Find where the given text appears and provide that cell's center as (x, y) coordinate. 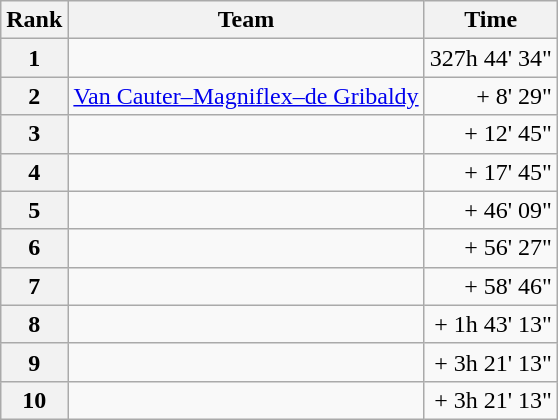
Van Cauter–Magniflex–de Gribaldy (246, 96)
8 (34, 324)
+ 1h 43' 13" (490, 324)
Team (246, 20)
4 (34, 172)
6 (34, 248)
9 (34, 362)
2 (34, 96)
Rank (34, 20)
10 (34, 400)
7 (34, 286)
3 (34, 134)
+ 58' 46" (490, 286)
1 (34, 58)
+ 46' 09" (490, 210)
+ 12' 45" (490, 134)
+ 56' 27" (490, 248)
5 (34, 210)
+ 8' 29" (490, 96)
327h 44' 34" (490, 58)
+ 17' 45" (490, 172)
Time (490, 20)
